Output the [x, y] coordinate of the center of the cell containing the given text.  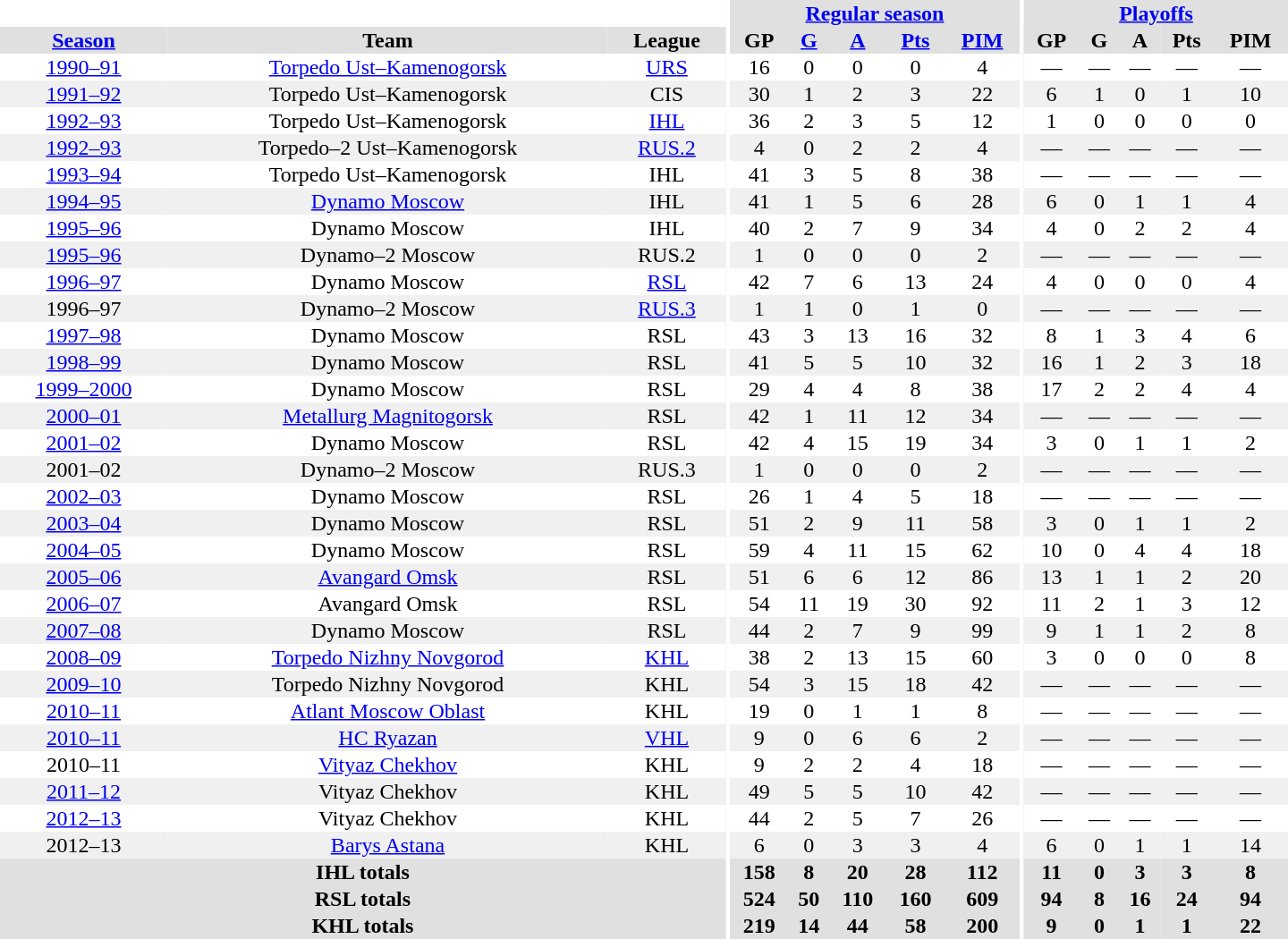
2002–03 [84, 496]
VHL [667, 738]
2011–12 [84, 791]
219 [759, 926]
1998–99 [84, 362]
29 [759, 389]
CIS [667, 94]
IHL totals [363, 872]
43 [759, 335]
49 [759, 791]
160 [916, 899]
Playoffs [1156, 13]
RSL totals [363, 899]
2006–07 [84, 604]
2005–06 [84, 577]
1999–2000 [84, 389]
Barys Astana [388, 845]
1997–98 [84, 335]
Metallurg Magnitogorsk [388, 416]
40 [759, 228]
Team [388, 40]
60 [982, 657]
112 [982, 872]
2008–09 [84, 657]
1990–91 [84, 67]
2004–05 [84, 550]
609 [982, 899]
1994–95 [84, 201]
59 [759, 550]
Season [84, 40]
URS [667, 67]
17 [1052, 389]
50 [809, 899]
2003–04 [84, 523]
99 [982, 630]
36 [759, 121]
Atlant Moscow Oblast [388, 711]
Torpedo–2 Ust–Kamenogorsk [388, 148]
HC Ryazan [388, 738]
KHL totals [363, 926]
200 [982, 926]
62 [982, 550]
86 [982, 577]
2009–10 [84, 684]
1993–94 [84, 174]
110 [857, 899]
92 [982, 604]
158 [759, 872]
2007–08 [84, 630]
2000–01 [84, 416]
League [667, 40]
524 [759, 899]
Regular season [875, 13]
1991–92 [84, 94]
